Detect which cell encompasses the target text, then output its [X, Y] center coordinate. 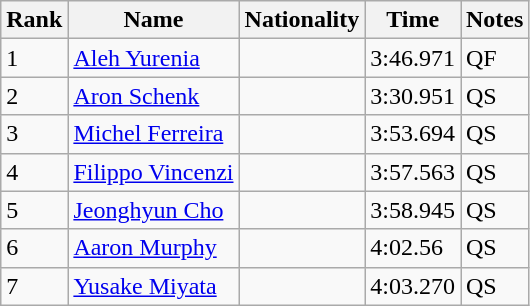
5 [34, 210]
Aleh Yurenia [154, 58]
Time [413, 20]
Aaron Murphy [154, 248]
Nationality [302, 20]
3:58.945 [413, 210]
3 [34, 134]
Rank [34, 20]
3:46.971 [413, 58]
2 [34, 96]
4:02.56 [413, 248]
Aron Schenk [154, 96]
7 [34, 286]
Jeonghyun Cho [154, 210]
Name [154, 20]
6 [34, 248]
4:03.270 [413, 286]
3:30.951 [413, 96]
4 [34, 172]
Filippo Vincenzi [154, 172]
3:53.694 [413, 134]
Notes [494, 20]
QF [494, 58]
Yusake Miyata [154, 286]
1 [34, 58]
3:57.563 [413, 172]
Michel Ferreira [154, 134]
